Search for the cell housing the specified text and yield its [X, Y] center coordinate. 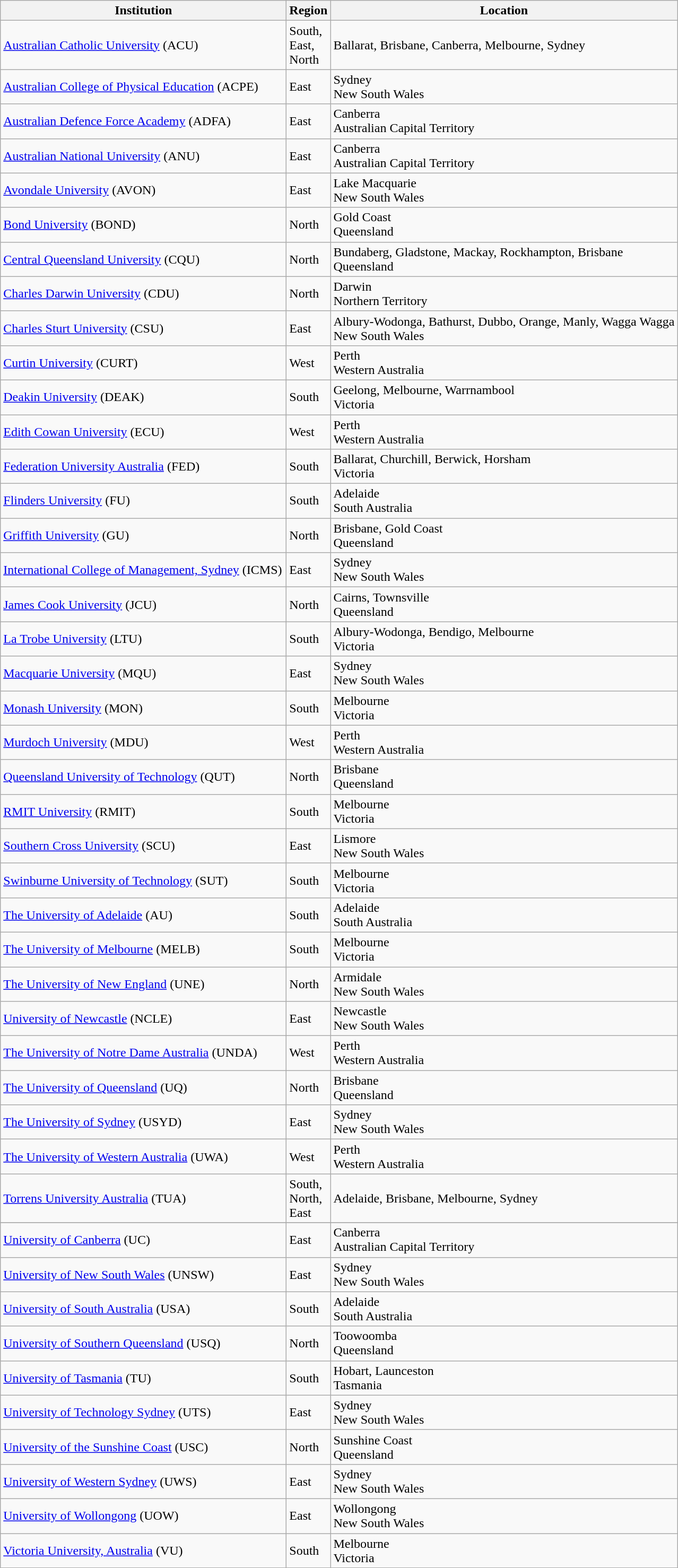
Central Queensland University (CQU) [143, 259]
The University of Melbourne (MELB) [143, 949]
Sunshine CoastQueensland [504, 1447]
LismoreNew South Wales [504, 846]
University of Wollongong (UOW) [143, 1516]
The University of Notre Dame Australia (UNDA) [143, 1053]
Bond University (BOND) [143, 225]
ArmidaleNew South Wales [504, 983]
Brisbane, Gold CoastQueensland [504, 536]
The University of Sydney (USYD) [143, 1122]
Macquarie University (MQU) [143, 674]
Edith Cowan University (ECU) [143, 432]
Location [504, 11]
Region [309, 11]
University of Southern Queensland (USQ) [143, 1343]
Albury-Wodonga, Bendigo, MelbourneVictoria [504, 639]
The University of New England (UNE) [143, 983]
ToowoombaQueensland [504, 1343]
James Cook University (JCU) [143, 605]
University of Newcastle (NCLE) [143, 1018]
Gold CoastQueensland [504, 225]
South,East,North [309, 45]
Geelong, Melbourne, WarrnamboolVictoria [504, 397]
Ballarat, Churchill, Berwick, HorshamVictoria [504, 467]
The University of Adelaide (AU) [143, 914]
The University of Western Australia (UWA) [143, 1156]
Australian Catholic University (ACU) [143, 45]
University of Western Sydney (UWS) [143, 1481]
Ballarat, Brisbane, Canberra, Melbourne, Sydney [504, 45]
Federation University Australia (FED) [143, 467]
Charles Sturt University (CSU) [143, 328]
Deakin University (DEAK) [143, 397]
Swinburne University of Technology (SUT) [143, 881]
Australian Defence Force Academy (ADFA) [143, 121]
University of Canberra (UC) [143, 1240]
Albury-Wodonga, Bathurst, Dubbo, Orange, Manly, Wagga WaggaNew South Wales [504, 328]
University of the Sunshine Coast (USC) [143, 1447]
Torrens University Australia (TUA) [143, 1198]
University of New South Wales (UNSW) [143, 1274]
Cairns, TownsvilleQueensland [504, 605]
RMIT University (RMIT) [143, 812]
University of Tasmania (TU) [143, 1378]
NewcastleNew South Wales [504, 1018]
Adelaide, Brisbane, Melbourne, Sydney [504, 1198]
Charles Darwin University (CDU) [143, 294]
DarwinNorthern Territory [504, 294]
La Trobe University (LTU) [143, 639]
Victoria University, Australia (VU) [143, 1550]
International College of Management, Sydney (ICMS) [143, 570]
Institution [143, 11]
Murdoch University (MDU) [143, 743]
Avondale University (AVON) [143, 190]
The University of Queensland (UQ) [143, 1087]
Australian College of Physical Education (ACPE) [143, 87]
University of South Australia (USA) [143, 1309]
Griffith University (GU) [143, 536]
Monash University (MON) [143, 708]
Lake MacquarieNew South Wales [504, 190]
Bundaberg, Gladstone, Mackay, Rockhampton, BrisbaneQueensland [504, 259]
WollongongNew South Wales [504, 1516]
Curtin University (CURT) [143, 363]
Hobart, LauncestonTasmania [504, 1378]
Flinders University (FU) [143, 501]
Queensland University of Technology (QUT) [143, 777]
Australian National University (ANU) [143, 156]
Southern Cross University (SCU) [143, 846]
University of Technology Sydney (UTS) [143, 1412]
South,North,East [309, 1198]
